Identify which cell holds the provided text, then report its [X, Y] central coordinate. 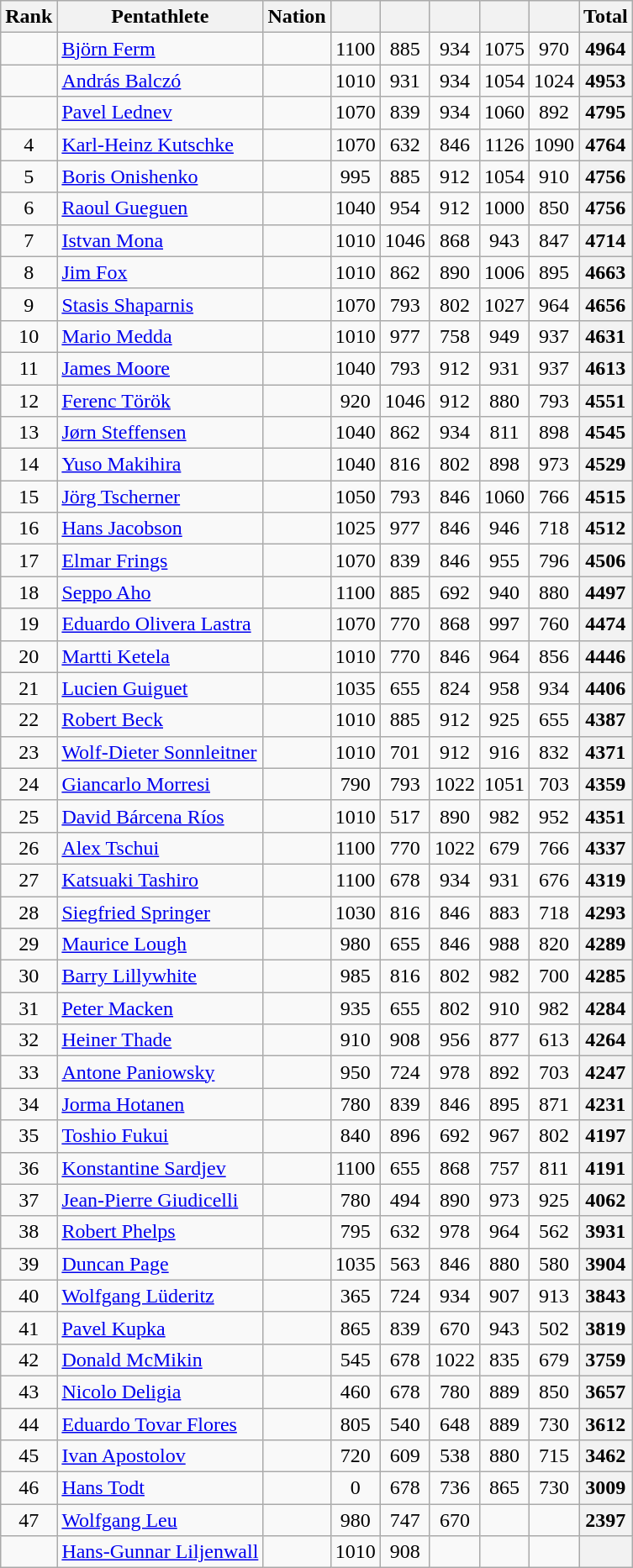
946 [504, 529]
4953 [606, 81]
17 [29, 560]
Yuso Makihira [160, 465]
916 [504, 752]
995 [355, 176]
3657 [606, 1392]
896 [405, 1136]
940 [504, 592]
517 [405, 816]
676 [555, 880]
Toshio Fukui [160, 1136]
23 [29, 752]
Jorma Hotanen [160, 1104]
Pavel Lednev [160, 113]
4529 [606, 465]
Katsuaki Tashiro [160, 880]
1025 [355, 529]
33 [29, 1072]
45 [29, 1456]
4387 [606, 720]
4613 [606, 368]
39 [29, 1264]
913 [555, 1296]
877 [504, 1040]
Total [606, 17]
4062 [606, 1200]
460 [355, 1392]
Maurice Lough [160, 944]
0 [355, 1488]
40 [29, 1296]
920 [355, 401]
Hans-Gunnar Liljenwall [160, 1552]
Jørn Steffensen [160, 433]
38 [29, 1232]
613 [555, 1040]
760 [555, 624]
4506 [606, 560]
832 [555, 752]
720 [355, 1456]
847 [555, 240]
950 [355, 1072]
4284 [606, 1008]
21 [29, 688]
13 [29, 433]
András Balczó [160, 81]
9 [29, 304]
4663 [606, 272]
1090 [555, 145]
Wolf-Dieter Sonnleitner [160, 752]
757 [504, 1168]
758 [454, 336]
4264 [606, 1040]
935 [355, 1008]
7 [29, 240]
3843 [606, 1296]
4497 [606, 592]
Peter Macken [160, 1008]
700 [555, 976]
4446 [606, 656]
805 [355, 1424]
19 [29, 624]
956 [454, 1040]
14 [29, 465]
Wolfgang Leu [160, 1520]
4545 [606, 433]
955 [504, 560]
Stasis Shaparnis [160, 304]
4351 [606, 816]
22 [29, 720]
997 [504, 624]
Mario Medda [160, 336]
4197 [606, 1136]
1050 [355, 497]
Nicolo Deligia [160, 1392]
6 [29, 208]
540 [405, 1424]
3009 [606, 1488]
4247 [606, 1072]
502 [555, 1328]
4474 [606, 624]
Martti Ketela [160, 656]
Jim Fox [160, 272]
4285 [606, 976]
Barry Lillywhite [160, 976]
Donald McMikin [160, 1360]
Boris Onishenko [160, 176]
Pavel Kupka [160, 1328]
4337 [606, 848]
4406 [606, 688]
580 [555, 1264]
Rank [29, 17]
Istvan Mona [160, 240]
Hans Todt [160, 1488]
37 [29, 1200]
Robert Beck [160, 720]
Jean-Pierre Giudicelli [160, 1200]
Lucien Guiguet [160, 688]
18 [29, 592]
954 [405, 208]
790 [355, 784]
545 [355, 1360]
4512 [606, 529]
Jörg Tscherner [160, 497]
820 [555, 944]
35 [29, 1136]
Eduardo Tovar Flores [160, 1424]
32 [29, 1040]
1024 [555, 81]
871 [555, 1104]
609 [405, 1456]
494 [405, 1200]
4964 [606, 49]
Alex Tschui [160, 848]
4293 [606, 912]
Hans Jacobson [160, 529]
47 [29, 1520]
15 [29, 497]
4714 [606, 240]
31 [29, 1008]
25 [29, 816]
988 [504, 944]
648 [454, 1424]
4764 [606, 145]
1006 [504, 272]
715 [555, 1456]
42 [29, 1360]
Björn Ferm [160, 49]
4515 [606, 497]
26 [29, 848]
958 [504, 688]
3819 [606, 1328]
36 [29, 1168]
44 [29, 1424]
Seppo Aho [160, 592]
4795 [606, 113]
4656 [606, 304]
3904 [606, 1264]
5 [29, 176]
3931 [606, 1232]
Raoul Gueguen [160, 208]
Duncan Page [160, 1264]
701 [405, 752]
4 [29, 145]
27 [29, 880]
Ivan Apostolov [160, 1456]
4631 [606, 336]
Siegfried Springer [160, 912]
835 [504, 1360]
562 [555, 1232]
Konstantine Sardjev [160, 1168]
16 [29, 529]
Heiner Thade [160, 1040]
Nation [297, 17]
43 [29, 1392]
David Bárcena Ríos [160, 816]
3462 [606, 1456]
795 [355, 1232]
30 [29, 976]
20 [29, 656]
4289 [606, 944]
41 [29, 1328]
4319 [606, 880]
34 [29, 1104]
James Moore [160, 368]
967 [504, 1136]
563 [405, 1264]
8 [29, 272]
3612 [606, 1424]
Giancarlo Morresi [160, 784]
970 [555, 49]
736 [454, 1488]
840 [355, 1136]
883 [504, 912]
29 [29, 944]
1051 [504, 784]
4371 [606, 752]
Elmar Frings [160, 560]
1126 [504, 145]
4359 [606, 784]
2397 [606, 1520]
824 [454, 688]
4231 [606, 1104]
907 [504, 1296]
365 [355, 1296]
Karl-Heinz Kutschke [160, 145]
952 [555, 816]
985 [355, 976]
Robert Phelps [160, 1232]
12 [29, 401]
46 [29, 1488]
24 [29, 784]
4551 [606, 401]
28 [29, 912]
1027 [504, 304]
11 [29, 368]
Antone Paniowsky [160, 1072]
949 [504, 336]
1075 [504, 49]
856 [555, 656]
1030 [355, 912]
Pentathlete [160, 17]
538 [454, 1456]
Ferenc Török [160, 401]
10 [29, 336]
796 [555, 560]
3759 [606, 1360]
4191 [606, 1168]
1000 [504, 208]
747 [405, 1520]
Wolfgang Lüderitz [160, 1296]
Eduardo Olivera Lastra [160, 624]
